From the cell containing the given text, extract its center point as [X, Y] coordinate. 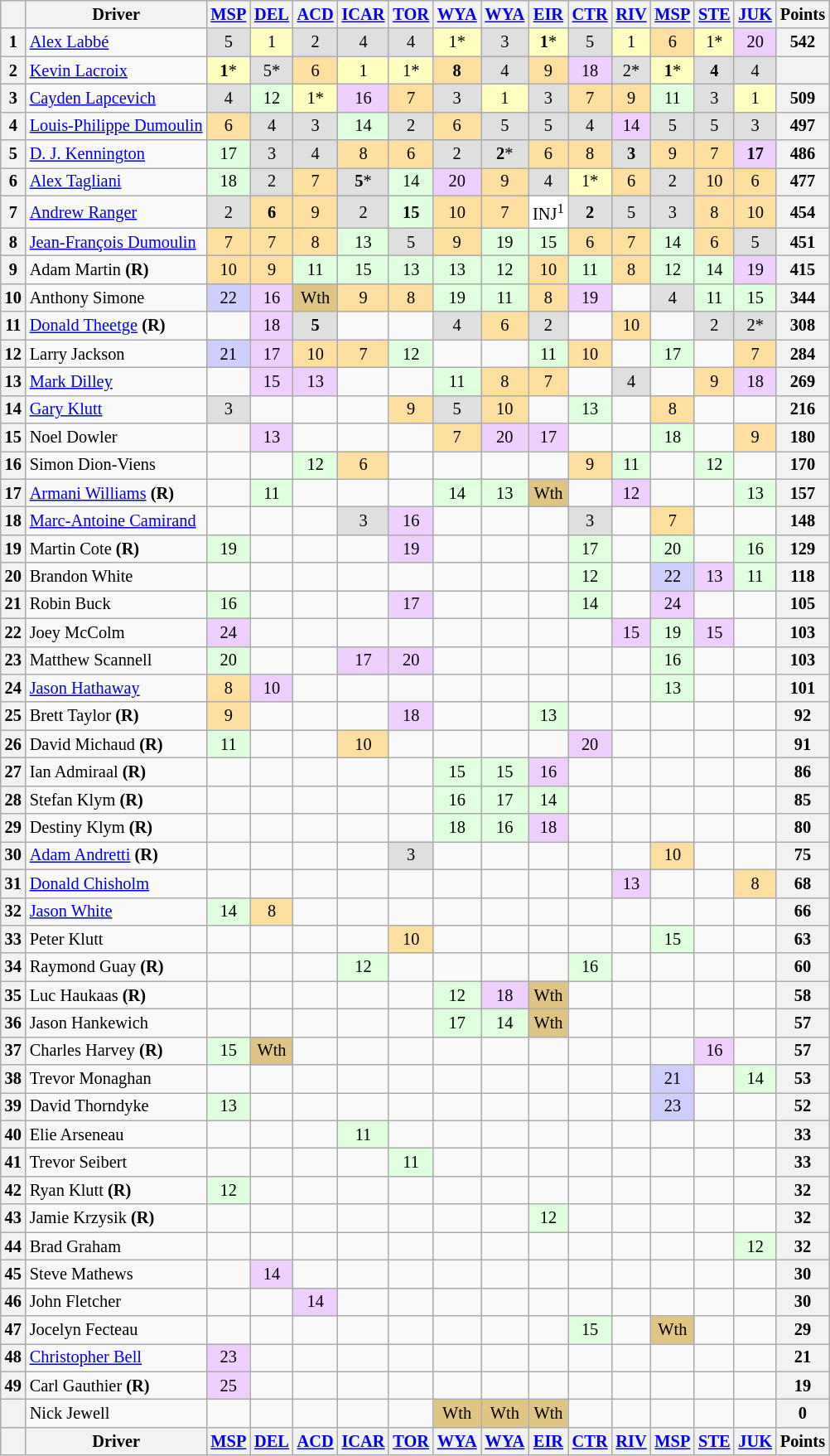
85 [803, 800]
68 [803, 883]
Carl Gauthier (R) [116, 1386]
47 [13, 1329]
101 [803, 688]
269 [803, 381]
Marc-Antoine Camirand [116, 520]
John Fletcher [116, 1302]
37 [13, 1051]
180 [803, 437]
0 [803, 1413]
36 [13, 1023]
David Michaud (R) [116, 744]
Brandon White [116, 577]
41 [13, 1163]
Donald Theetge (R) [116, 326]
Jason White [116, 912]
27 [13, 772]
Jean-François Dumoulin [116, 242]
477 [803, 181]
48 [13, 1357]
Anthony Simone [116, 297]
Noel Dowler [116, 437]
Steve Mathews [116, 1274]
44 [13, 1246]
118 [803, 577]
Trevor Seibert [116, 1163]
63 [803, 939]
38 [13, 1079]
157 [803, 493]
75 [803, 855]
415 [803, 270]
Elie Arseneau [116, 1134]
Peter Klutt [116, 939]
35 [13, 995]
80 [803, 828]
Trevor Monaghan [116, 1079]
Ryan Klutt (R) [116, 1190]
Raymond Guay (R) [116, 967]
92 [803, 716]
46 [13, 1302]
Jocelyn Fecteau [116, 1329]
45 [13, 1274]
129 [803, 549]
Simon Dion-Viens [116, 465]
Cayden Lapcevich [116, 98]
Andrew Ranger [116, 212]
Adam Andretti (R) [116, 855]
Donald Chisholm [116, 883]
86 [803, 772]
454 [803, 212]
105 [803, 604]
Destiny Klym (R) [116, 828]
28 [13, 800]
Matthew Scannell [116, 660]
INJ1 [548, 212]
Kevin Lacroix [116, 70]
Jason Hankewich [116, 1023]
Jason Hathaway [116, 688]
David Thorndyke [116, 1106]
42 [13, 1190]
49 [13, 1386]
344 [803, 297]
451 [803, 242]
Brett Taylor (R) [116, 716]
60 [803, 967]
308 [803, 326]
Armani Williams (R) [116, 493]
Louis-Philippe Dumoulin [116, 126]
Alex Tagliani [116, 181]
39 [13, 1106]
509 [803, 98]
Mark Dilley [116, 381]
170 [803, 465]
Brad Graham [116, 1246]
58 [803, 995]
Adam Martin (R) [116, 270]
53 [803, 1079]
Gary Klutt [116, 409]
Martin Cote (R) [116, 549]
43 [13, 1218]
D. J. Kennington [116, 154]
Jamie Krzysik (R) [116, 1218]
31 [13, 883]
Alex Labbé [116, 42]
66 [803, 912]
284 [803, 354]
486 [803, 154]
34 [13, 967]
Ian Admiraal (R) [116, 772]
542 [803, 42]
Christopher Bell [116, 1357]
Joey McColm [116, 632]
Luc Haukaas (R) [116, 995]
Stefan Klym (R) [116, 800]
Larry Jackson [116, 354]
497 [803, 126]
26 [13, 744]
216 [803, 409]
Nick Jewell [116, 1413]
91 [803, 744]
Charles Harvey (R) [116, 1051]
148 [803, 520]
40 [13, 1134]
52 [803, 1106]
Robin Buck [116, 604]
